From the cell containing the given text, extract its center point as [X, Y] coordinate. 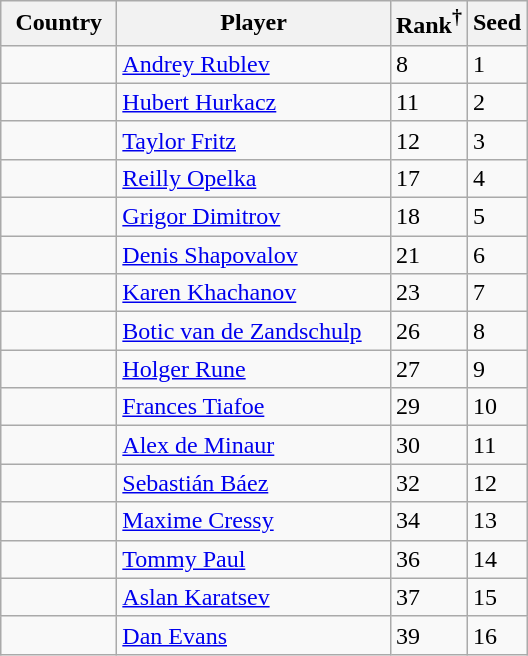
30 [428, 445]
Dan Evans [254, 635]
6 [496, 255]
Alex de Minaur [254, 445]
Maxime Cressy [254, 521]
Reilly Opelka [254, 178]
1 [496, 64]
26 [428, 331]
Player [254, 24]
34 [428, 521]
16 [496, 635]
23 [428, 293]
Grigor Dimitrov [254, 217]
Seed [496, 24]
9 [496, 369]
Denis Shapovalov [254, 255]
Botic van de Zandschulp [254, 331]
Holger Rune [254, 369]
36 [428, 559]
Country [59, 24]
3 [496, 140]
Taylor Fritz [254, 140]
2 [496, 102]
14 [496, 559]
Karen Khachanov [254, 293]
Sebastián Báez [254, 483]
4 [496, 178]
7 [496, 293]
Andrey Rublev [254, 64]
5 [496, 217]
37 [428, 597]
Hubert Hurkacz [254, 102]
39 [428, 635]
27 [428, 369]
15 [496, 597]
13 [496, 521]
Rank† [428, 24]
Tommy Paul [254, 559]
Aslan Karatsev [254, 597]
29 [428, 407]
17 [428, 178]
21 [428, 255]
32 [428, 483]
18 [428, 217]
Frances Tiafoe [254, 407]
10 [496, 407]
